From the cell containing the given text, extract its center point as (X, Y) coordinate. 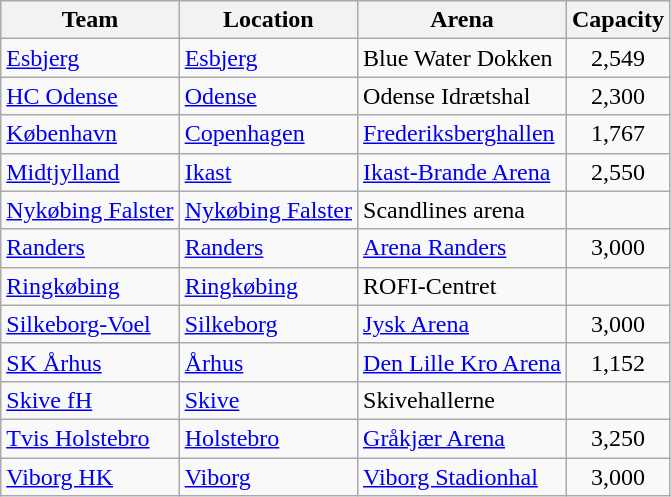
Ikast-Brande Arena (462, 172)
Gråkjær Arena (462, 438)
Odense Idrætshal (462, 96)
Skive (268, 400)
Arena Randers (462, 248)
Holstebro (268, 438)
Skive fH (90, 400)
ROFI-Centret (462, 286)
Frederiksberghallen (462, 134)
2,550 (618, 172)
København (90, 134)
Blue Water Dokken (462, 58)
Location (268, 20)
1,152 (618, 362)
Tvis Holstebro (90, 438)
Viborg HK (90, 477)
Skivehallerne (462, 400)
Viborg (268, 477)
SK Århus (90, 362)
3,250 (618, 438)
Silkeborg-Voel (90, 324)
Odense (268, 96)
Arena (462, 20)
Team (90, 20)
Århus (268, 362)
Viborg Stadionhal (462, 477)
HC Odense (90, 96)
Silkeborg (268, 324)
Capacity (618, 20)
Den Lille Kro Arena (462, 362)
Copenhagen (268, 134)
2,549 (618, 58)
2,300 (618, 96)
Jysk Arena (462, 324)
1,767 (618, 134)
Midtjylland (90, 172)
Scandlines arena (462, 210)
Ikast (268, 172)
